From the cell containing the given text, extract its center point as (x, y) coordinate. 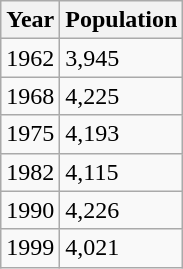
4,115 (122, 172)
4,021 (122, 248)
1990 (30, 210)
4,193 (122, 134)
1982 (30, 172)
1999 (30, 248)
1968 (30, 96)
1962 (30, 58)
4,225 (122, 96)
Year (30, 20)
4,226 (122, 210)
3,945 (122, 58)
Population (122, 20)
1975 (30, 134)
